Locate the cell with the specified text and output its [x, y] center coordinate. 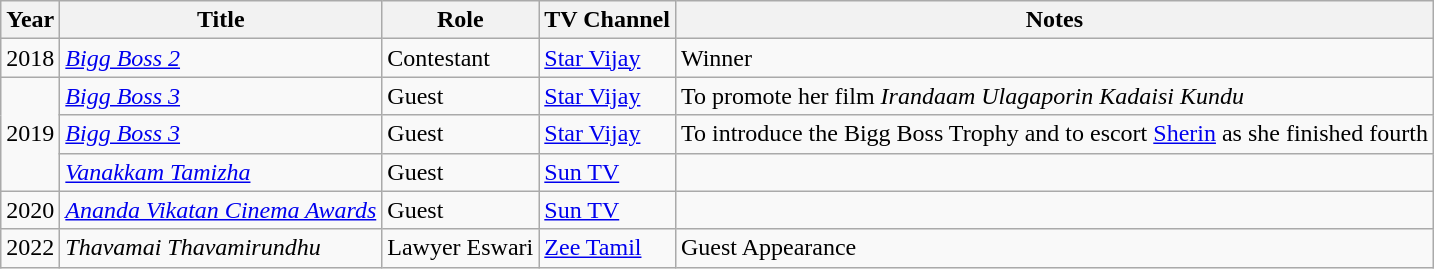
Winner [1054, 58]
Bigg Boss 2 [221, 58]
2022 [30, 248]
Role [460, 20]
TV Channel [608, 20]
Lawyer Eswari [460, 248]
Title [221, 20]
Vanakkam Tamizha [221, 172]
2019 [30, 134]
Notes [1054, 20]
Year [30, 20]
Thavamai Thavamirundhu [221, 248]
Guest Appearance [1054, 248]
2020 [30, 210]
Contestant [460, 58]
Zee Tamil [608, 248]
Ananda Vikatan Cinema Awards [221, 210]
2018 [30, 58]
To promote her film Irandaam Ulagaporin Kadaisi Kundu [1054, 96]
To introduce the Bigg Boss Trophy and to escort Sherin as she finished fourth [1054, 134]
